For the text-containing cell, return its midpoint in (x, y) coordinate format. 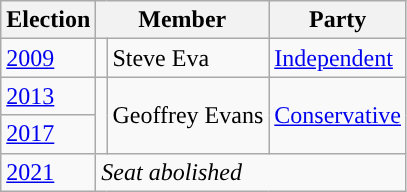
Steve Eva (188, 58)
2009 (48, 58)
Election (48, 20)
2013 (48, 96)
Independent (338, 58)
Member (182, 20)
2017 (48, 134)
2021 (48, 172)
Seat abolished (252, 172)
Party (338, 20)
Conservative (338, 115)
Geoffrey Evans (188, 115)
